Find where the given text appears and provide that cell's center as (X, Y) coordinate. 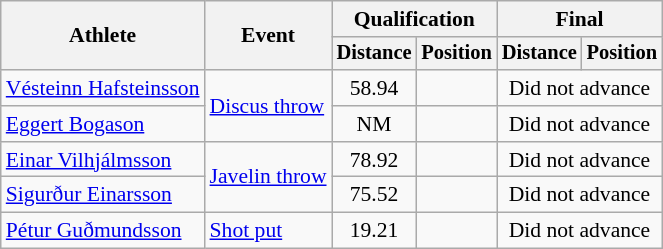
Qualification (414, 19)
Pétur Guðmundsson (103, 231)
19.21 (374, 231)
Sigurður Einarsson (103, 195)
Einar Vilhjálmsson (103, 160)
58.94 (374, 88)
Eggert Bogason (103, 124)
75.52 (374, 195)
Event (268, 36)
Athlete (103, 36)
Vésteinn Hafsteinsson (103, 88)
Final (580, 19)
Shot put (268, 231)
NM (374, 124)
78.92 (374, 160)
Javelin throw (268, 178)
Discus throw (268, 106)
